Scan for the cell matching the given text and deliver its [X, Y] coordinate at center. 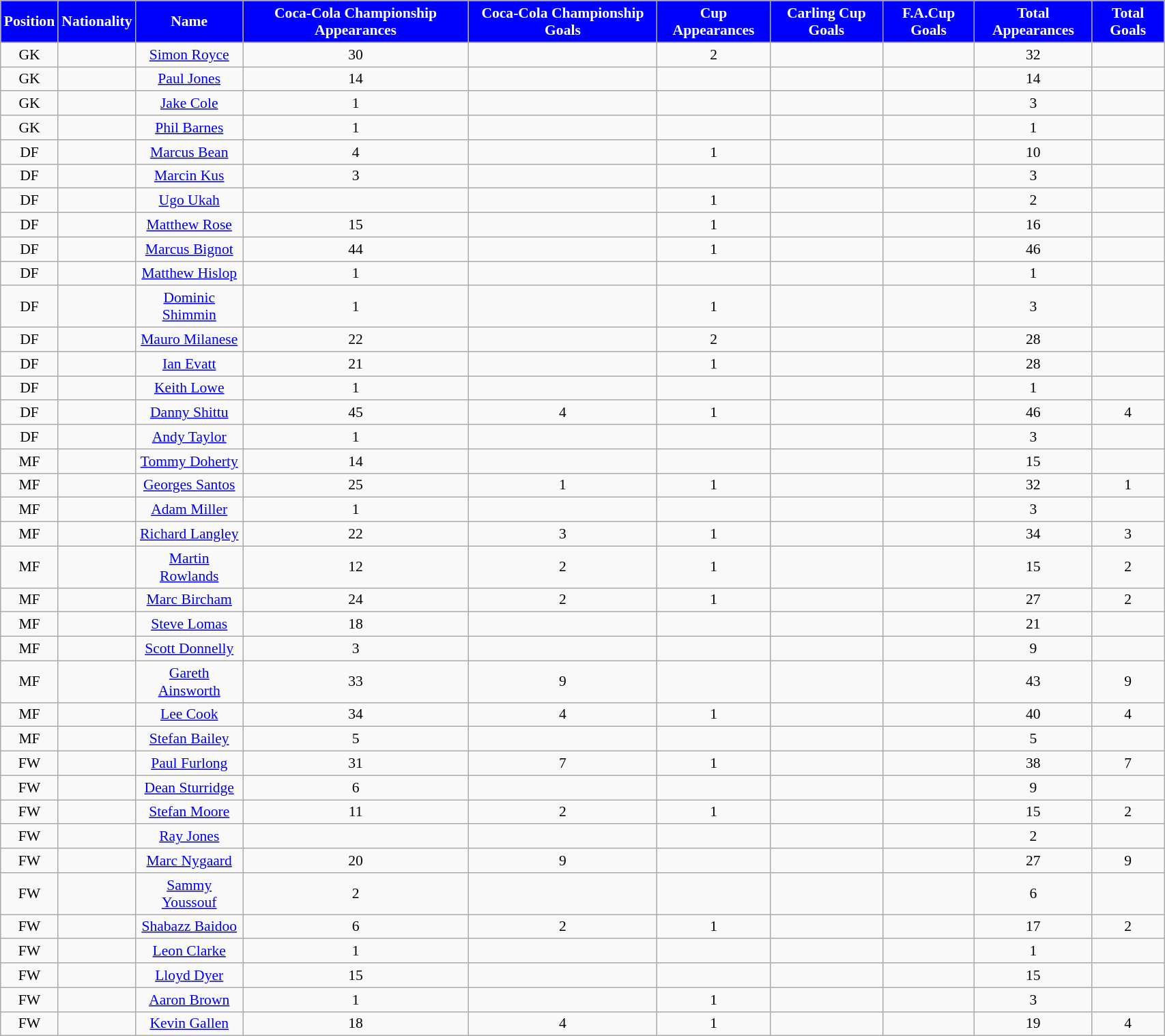
Ray Jones [190, 837]
25 [356, 485]
Total Goals [1128, 22]
40 [1033, 715]
Mauro Milanese [190, 340]
33 [356, 681]
Tommy Doherty [190, 461]
Paul Furlong [190, 764]
Martin Rowlands [190, 566]
Ian Evatt [190, 364]
Sammy Youssouf [190, 894]
Keith Lowe [190, 388]
Andy Taylor [190, 437]
Richard Langley [190, 534]
16 [1033, 225]
30 [356, 55]
Marcus Bean [190, 152]
Dominic Shimmin [190, 307]
Marcus Bignot [190, 249]
12 [356, 566]
Dean Sturridge [190, 788]
Position [29, 22]
Gareth Ainsworth [190, 681]
Shabazz Baidoo [190, 927]
38 [1033, 764]
Steve Lomas [190, 624]
Marc Nygaard [190, 861]
Matthew Hislop [190, 274]
Lloyd Dyer [190, 975]
Marc Bircham [190, 600]
45 [356, 413]
Stefan Bailey [190, 739]
19 [1033, 1024]
Phil Barnes [190, 128]
Adam Miller [190, 510]
Paul Jones [190, 79]
Carling Cup Goals [826, 22]
Nationality [97, 22]
Lee Cook [190, 715]
Matthew Rose [190, 225]
Stefan Moore [190, 812]
Name [190, 22]
10 [1033, 152]
F.A.Cup Goals [928, 22]
11 [356, 812]
Total Appearances [1033, 22]
Scott Donnelly [190, 649]
Cup Appearances [714, 22]
44 [356, 249]
Ugo Ukah [190, 201]
Simon Royce [190, 55]
Kevin Gallen [190, 1024]
20 [356, 861]
Georges Santos [190, 485]
Leon Clarke [190, 951]
Coca-Cola Championship Goals [562, 22]
Coca-Cola Championship Appearances [356, 22]
Danny Shittu [190, 413]
17 [1033, 927]
Marcin Kus [190, 176]
31 [356, 764]
Jake Cole [190, 104]
43 [1033, 681]
Aaron Brown [190, 1000]
24 [356, 600]
